Extract the (X, Y) coordinate from the center of the cell holding the provided text.  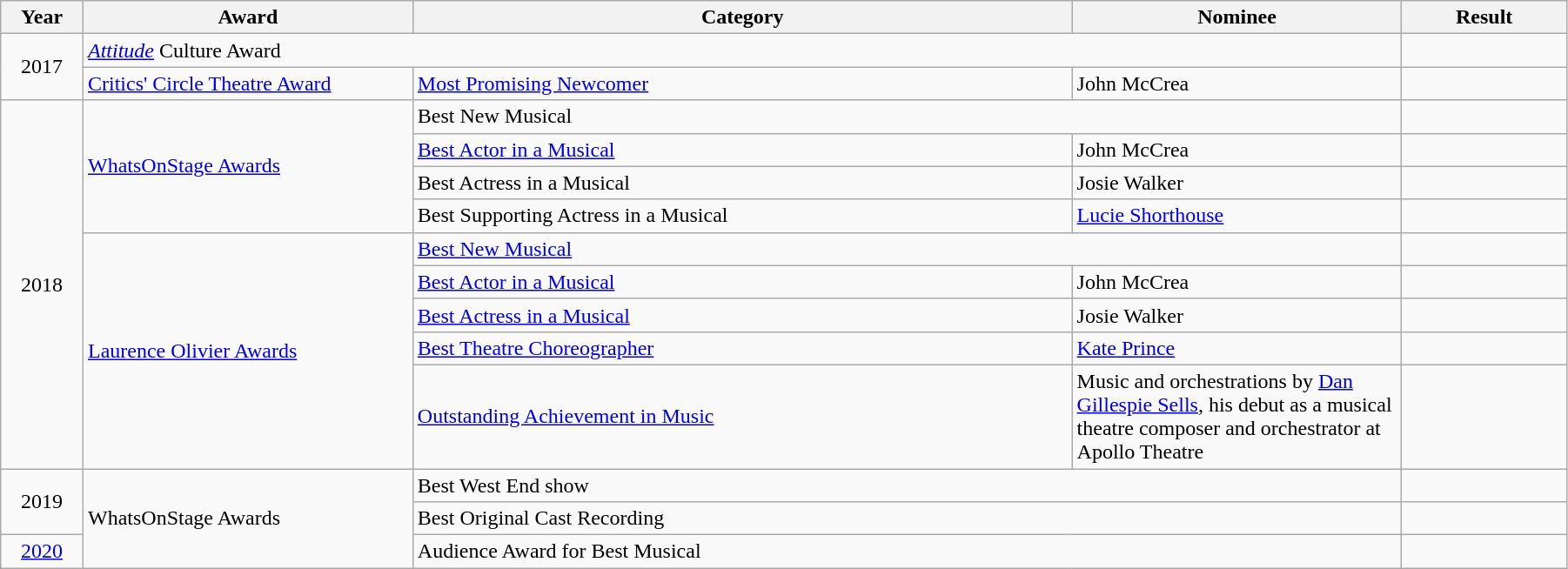
Music and orchestrations by Dan Gillespie Sells, his debut as a musical theatre composer and orchestrator at Apollo Theatre (1237, 416)
Most Promising Newcomer (742, 84)
Outstanding Achievement in Music (742, 416)
2019 (42, 501)
2018 (42, 284)
Kate Prince (1237, 348)
Best Supporting Actress in a Musical (742, 216)
Category (742, 17)
Best Original Cast Recording (907, 519)
Result (1484, 17)
Best West End show (907, 485)
Lucie Shorthouse (1237, 216)
2020 (42, 552)
Attitude Culture Award (741, 50)
Year (42, 17)
Nominee (1237, 17)
Best Theatre Choreographer (742, 348)
Critics' Circle Theatre Award (247, 84)
Laurence Olivier Awards (247, 350)
Audience Award for Best Musical (907, 552)
2017 (42, 67)
Award (247, 17)
